Search for the cell housing the specified text and yield its [x, y] center coordinate. 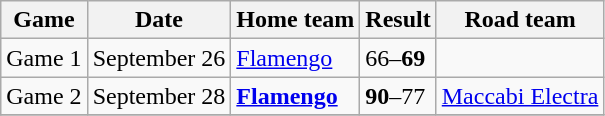
Road team [520, 20]
Game 1 [44, 58]
September 26 [159, 58]
Result [398, 20]
September 28 [159, 96]
Game 2 [44, 96]
66–69 [398, 58]
90–77 [398, 96]
Date [159, 20]
Maccabi Electra [520, 96]
Game [44, 20]
Home team [296, 20]
